Find where the given text appears and provide that cell's center as (X, Y) coordinate. 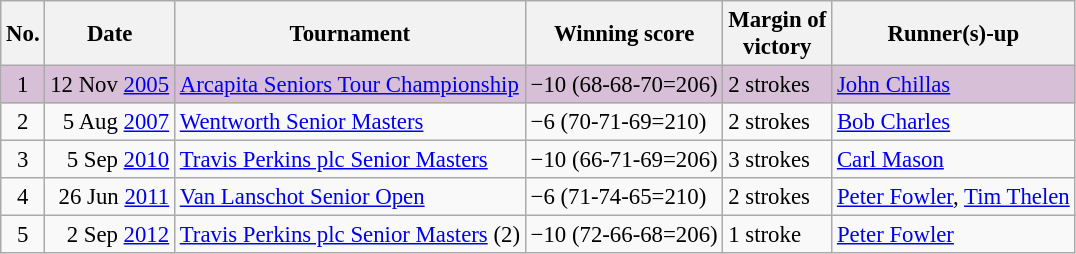
Winning score (624, 34)
5 (23, 235)
−10 (68-68-70=206) (624, 85)
Wentworth Senior Masters (350, 122)
2 (23, 122)
Travis Perkins plc Senior Masters (350, 160)
1 stroke (778, 235)
4 (23, 197)
12 Nov 2005 (110, 85)
Van Lanschot Senior Open (350, 197)
Peter Fowler, Tim Thelen (954, 197)
Arcapita Seniors Tour Championship (350, 85)
1 (23, 85)
−6 (71-74-65=210) (624, 197)
26 Jun 2011 (110, 197)
2 Sep 2012 (110, 235)
No. (23, 34)
−6 (70-71-69=210) (624, 122)
Runner(s)-up (954, 34)
Tournament (350, 34)
Bob Charles (954, 122)
5 Aug 2007 (110, 122)
Margin ofvictory (778, 34)
John Chillas (954, 85)
Peter Fowler (954, 235)
5 Sep 2010 (110, 160)
3 (23, 160)
Date (110, 34)
Carl Mason (954, 160)
−10 (66-71-69=206) (624, 160)
Travis Perkins plc Senior Masters (2) (350, 235)
−10 (72-66-68=206) (624, 235)
3 strokes (778, 160)
